Capture the cell that displays the provided text and extract its [X, Y] central coordinate. 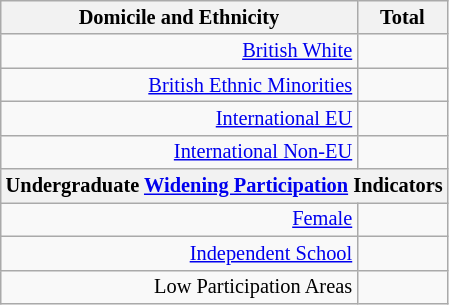
Total [402, 17]
Low Participation Areas [179, 287]
Domicile and Ethnicity [179, 17]
International Non-EU [179, 152]
Female [179, 219]
International EU [179, 118]
British White [179, 51]
British Ethnic Minorities [179, 85]
Independent School [179, 253]
Undergraduate Widening Participation Indicators [224, 186]
